Determine the [X, Y] coordinate at the center of the cell enclosing the given text.  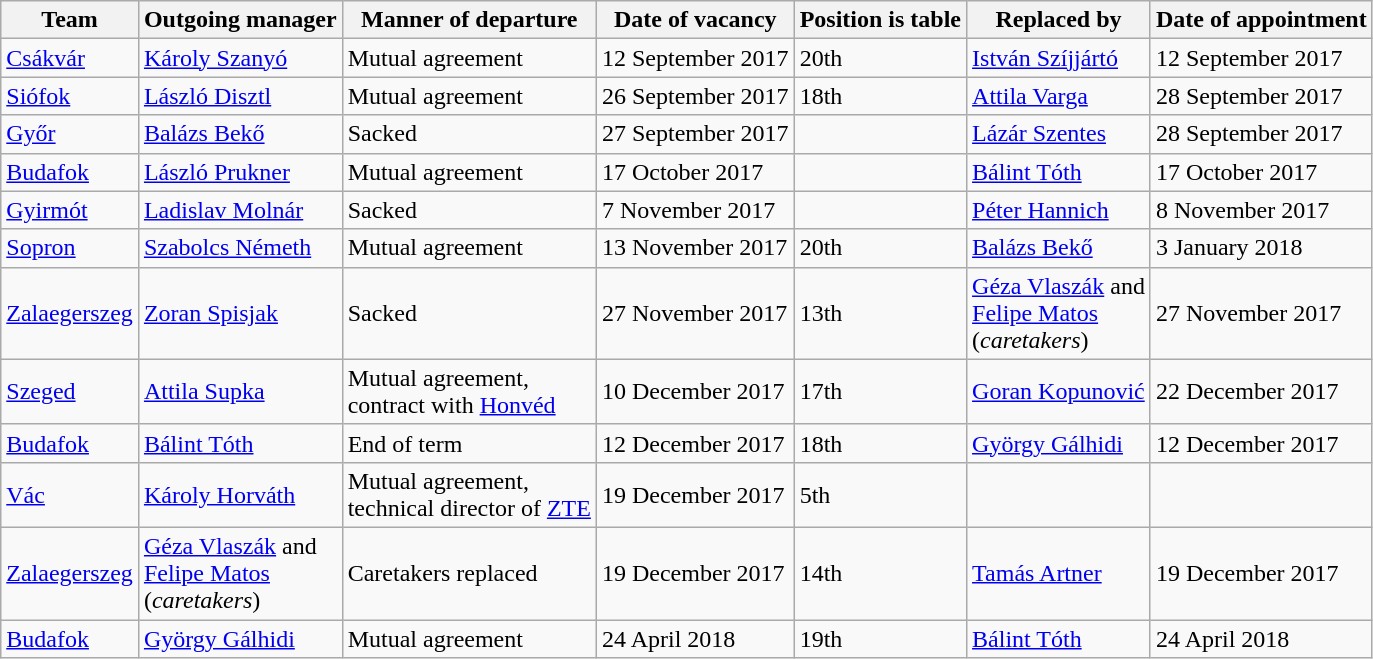
10 December 2017 [695, 392]
Tamás Artner [1059, 573]
3 January 2018 [1261, 248]
Position is table [880, 20]
Károly Horváth [240, 494]
Replaced by [1059, 20]
Attila Supka [240, 392]
Team [70, 20]
Győr [70, 134]
8 November 2017 [1261, 210]
19th [880, 639]
14th [880, 573]
17th [880, 392]
Siófok [70, 96]
13 November 2017 [695, 248]
End of term [469, 443]
Szabolcs Németh [240, 248]
22 December 2017 [1261, 392]
Goran Kopunović [1059, 392]
5th [880, 494]
Date of appointment [1261, 20]
Lázár Szentes [1059, 134]
Ladislav Molnár [240, 210]
Péter Hannich [1059, 210]
Caretakers replaced [469, 573]
Attila Varga [1059, 96]
László Disztl [240, 96]
Szeged [70, 392]
István Szíjjártó [1059, 58]
Vác [70, 494]
Mutual agreement,technical director of ZTE [469, 494]
Manner of departure [469, 20]
Outgoing manager [240, 20]
Károly Szanyó [240, 58]
Csákvár [70, 58]
27 September 2017 [695, 134]
Gyirmót [70, 210]
Mutual agreement,contract with Honvéd [469, 392]
26 September 2017 [695, 96]
Sopron [70, 248]
7 November 2017 [695, 210]
13th [880, 313]
László Prukner [240, 172]
Zoran Spisjak [240, 313]
Date of vacancy [695, 20]
